Find where the given text appears and provide that cell's center as [X, Y] coordinate. 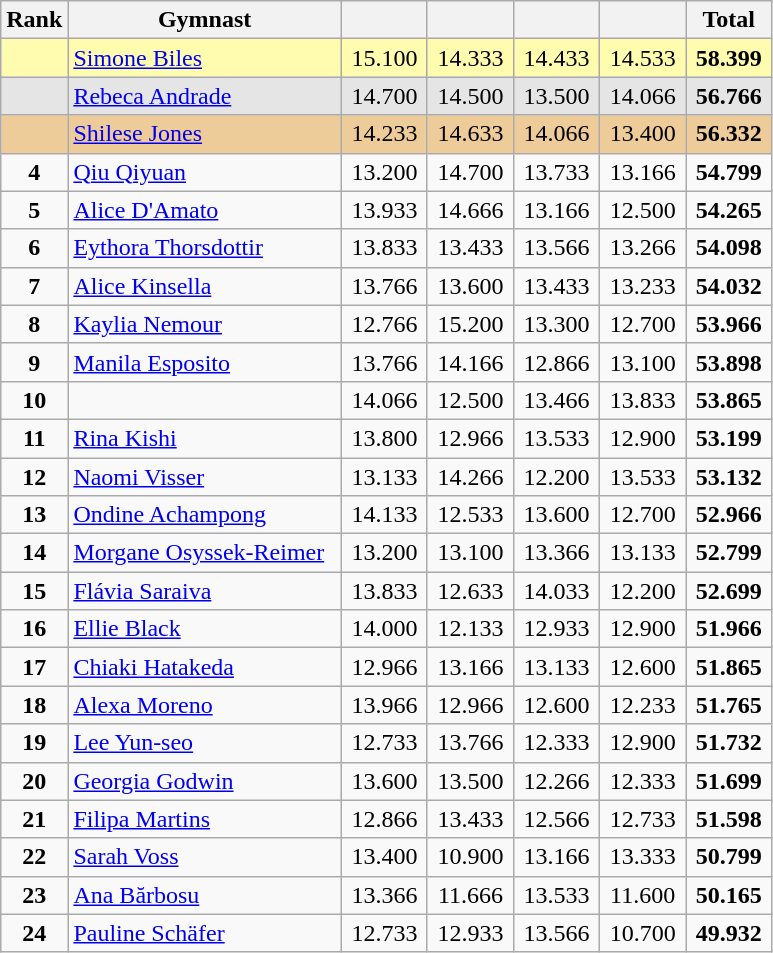
14.333 [470, 58]
13.266 [643, 248]
13.466 [557, 400]
13.733 [557, 172]
Eythora Thorsdottir [205, 248]
Chiaki Hatakeda [205, 667]
6 [34, 248]
Alexa Moreno [205, 705]
Naomi Visser [205, 477]
Rina Kishi [205, 438]
51.699 [729, 781]
53.132 [729, 477]
14.033 [557, 591]
Alice Kinsella [205, 286]
14.000 [384, 629]
Gymnast [205, 20]
56.332 [729, 134]
10 [34, 400]
54.799 [729, 172]
18 [34, 705]
22 [34, 857]
52.799 [729, 553]
14 [34, 553]
13 [34, 515]
51.598 [729, 819]
14.500 [470, 96]
11.600 [643, 895]
13.233 [643, 286]
Sarah Voss [205, 857]
51.765 [729, 705]
14.433 [557, 58]
12.566 [557, 819]
19 [34, 743]
50.799 [729, 857]
12.233 [643, 705]
52.699 [729, 591]
17 [34, 667]
Pauline Schäfer [205, 933]
Ondine Achampong [205, 515]
Morgane Osyssek-Reimer [205, 553]
12.533 [470, 515]
Flávia Saraiva [205, 591]
12.766 [384, 324]
12 [34, 477]
13.966 [384, 705]
14.533 [643, 58]
9 [34, 362]
49.932 [729, 933]
Total [729, 20]
53.966 [729, 324]
13.800 [384, 438]
51.732 [729, 743]
54.265 [729, 210]
58.399 [729, 58]
14.133 [384, 515]
16 [34, 629]
21 [34, 819]
11.666 [470, 895]
10.900 [470, 857]
23 [34, 895]
Kaylia Nemour [205, 324]
13.333 [643, 857]
Manila Esposito [205, 362]
20 [34, 781]
Filipa Martins [205, 819]
14.166 [470, 362]
4 [34, 172]
15.100 [384, 58]
56.766 [729, 96]
Shilese Jones [205, 134]
51.966 [729, 629]
15 [34, 591]
Qiu Qiyuan [205, 172]
Ellie Black [205, 629]
14.633 [470, 134]
12.133 [470, 629]
14.666 [470, 210]
12.633 [470, 591]
54.032 [729, 286]
50.165 [729, 895]
Rebeca Andrade [205, 96]
54.098 [729, 248]
13.933 [384, 210]
Alice D'Amato [205, 210]
53.898 [729, 362]
53.199 [729, 438]
24 [34, 933]
14.266 [470, 477]
Simone Biles [205, 58]
7 [34, 286]
14.233 [384, 134]
Rank [34, 20]
5 [34, 210]
12.266 [557, 781]
51.865 [729, 667]
53.865 [729, 400]
Georgia Godwin [205, 781]
11 [34, 438]
52.966 [729, 515]
10.700 [643, 933]
Lee Yun-seo [205, 743]
8 [34, 324]
Ana Bărbosu [205, 895]
13.300 [557, 324]
15.200 [470, 324]
